Find where the given text appears and provide that cell's center as [x, y] coordinate. 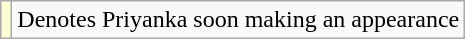
Denotes Priyanka soon making an appearance [238, 20]
